Output the (x, y) coordinate of the center of the cell containing the given text.  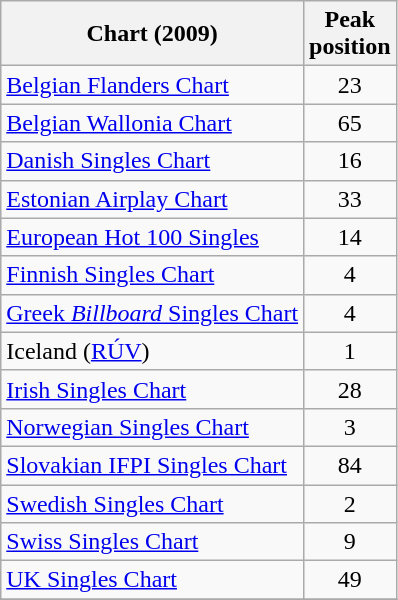
Swedish Singles Chart (152, 503)
14 (350, 237)
Iceland (RÚV) (152, 351)
Norwegian Singles Chart (152, 427)
65 (350, 123)
Finnish Singles Chart (152, 275)
Estonian Airplay Chart (152, 199)
Belgian Flanders Chart (152, 85)
Danish Singles Chart (152, 161)
3 (350, 427)
UK Singles Chart (152, 580)
49 (350, 580)
Greek Billboard Singles Chart (152, 313)
9 (350, 542)
84 (350, 465)
2 (350, 503)
Belgian Wallonia Chart (152, 123)
Slovakian IFPI Singles Chart (152, 465)
23 (350, 85)
Swiss Singles Chart (152, 542)
European Hot 100 Singles (152, 237)
Peakposition (350, 34)
16 (350, 161)
Irish Singles Chart (152, 389)
1 (350, 351)
33 (350, 199)
28 (350, 389)
Chart (2009) (152, 34)
